From the cell containing the given text, extract its center point as [X, Y] coordinate. 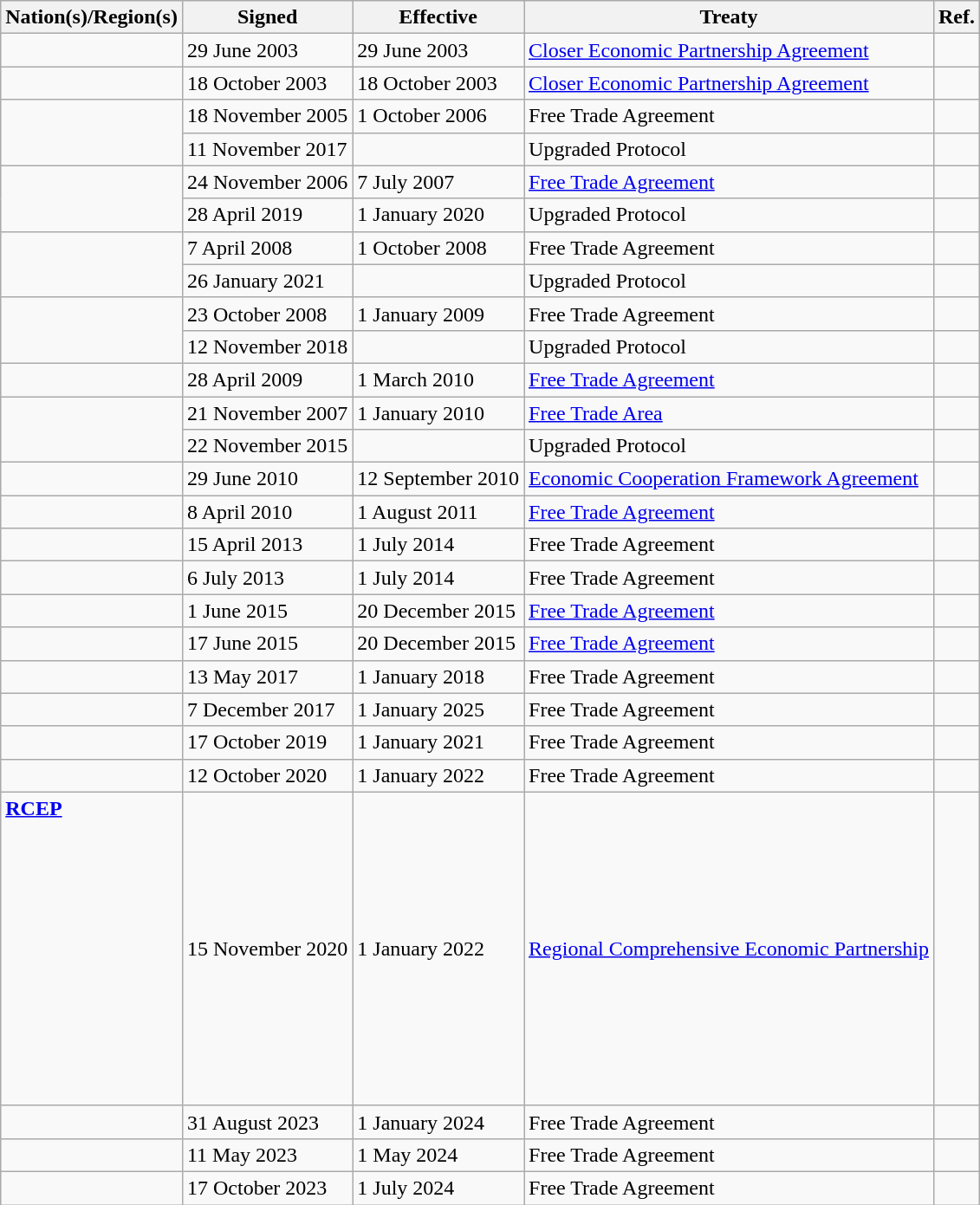
17 October 2023 [267, 1188]
Effective [438, 17]
1 January 2024 [438, 1122]
15 November 2020 [267, 949]
Free Trade Area [730, 413]
Signed [267, 17]
29 June 2010 [267, 479]
1 July 2024 [438, 1188]
RCEP [92, 949]
24 November 2006 [267, 182]
1 January 2018 [438, 677]
1 January 2010 [438, 413]
7 December 2017 [267, 709]
1 January 2020 [438, 215]
1 January 2009 [438, 314]
28 April 2009 [267, 379]
7 April 2008 [267, 248]
21 November 2007 [267, 413]
13 May 2017 [267, 677]
15 April 2013 [267, 545]
12 November 2018 [267, 347]
17 June 2015 [267, 644]
1 June 2015 [267, 611]
Nation(s)/Region(s) [92, 17]
17 October 2019 [267, 742]
8 April 2010 [267, 512]
31 August 2023 [267, 1122]
1 October 2006 [438, 116]
1 January 2025 [438, 709]
Ref. [957, 17]
12 October 2020 [267, 775]
28 April 2019 [267, 215]
Treaty [730, 17]
23 October 2008 [267, 314]
1 October 2008 [438, 248]
1 March 2010 [438, 379]
26 January 2021 [267, 281]
7 July 2007 [438, 182]
11 May 2023 [267, 1155]
1 August 2011 [438, 512]
Economic Cooperation Framework Agreement [730, 479]
22 November 2015 [267, 446]
1 May 2024 [438, 1155]
18 November 2005 [267, 116]
1 January 2021 [438, 742]
12 September 2010 [438, 479]
11 November 2017 [267, 149]
6 July 2013 [267, 578]
Regional Comprehensive Economic Partnership [730, 949]
